Pinpoint the cell where the given text exists, returning its [x, y] midpoint coordinate. 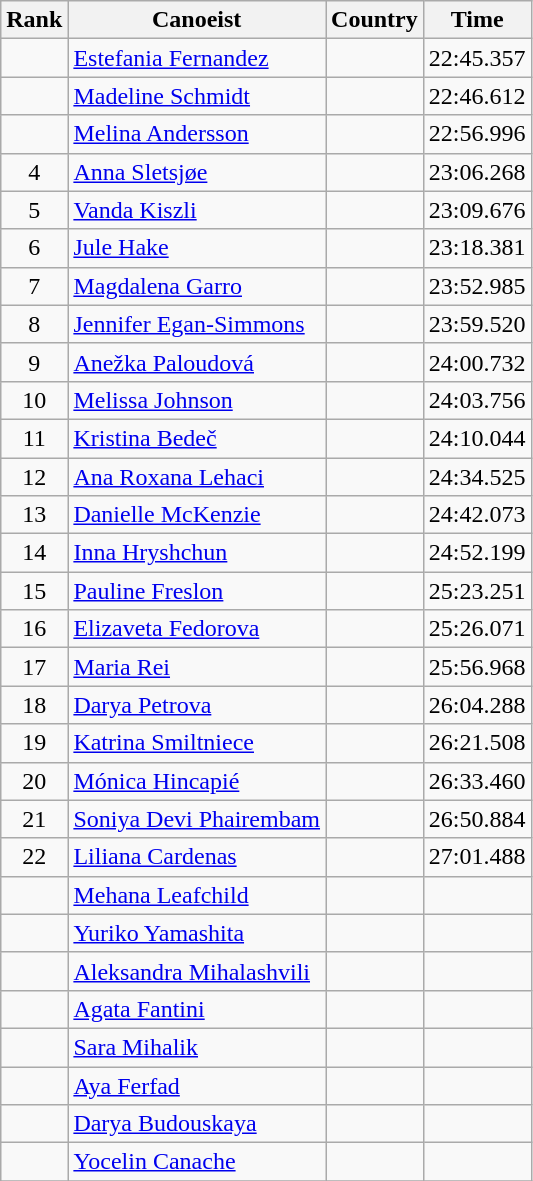
Mónica Hincapié [197, 781]
Anežka Paloudová [197, 362]
13 [34, 515]
Liliana Cardenas [197, 857]
Rank [34, 20]
Jennifer Egan-Simmons [197, 324]
22:46.612 [477, 96]
Magdalena Garro [197, 286]
23:52.985 [477, 286]
9 [34, 362]
6 [34, 248]
Jule Hake [197, 248]
Kristina Bedeč [197, 438]
Madeline Schmidt [197, 96]
Aleksandra Mihalashvili [197, 971]
Elizaveta Fedorova [197, 629]
Inna Hryshchun [197, 553]
Darya Budouskaya [197, 1124]
12 [34, 477]
25:23.251 [477, 591]
14 [34, 553]
24:34.525 [477, 477]
26:21.508 [477, 743]
24:42.073 [477, 515]
Yuriko Yamashita [197, 933]
Country [375, 20]
Melissa Johnson [197, 400]
24:10.044 [477, 438]
Soniya Devi Phairembam [197, 819]
23:09.676 [477, 210]
24:00.732 [477, 362]
Danielle McKenzie [197, 515]
Melina Andersson [197, 134]
21 [34, 819]
Sara Mihalik [197, 1047]
16 [34, 629]
10 [34, 400]
Vanda Kiszli [197, 210]
23:06.268 [477, 172]
25:26.071 [477, 629]
Darya Petrova [197, 705]
Mehana Leafchild [197, 895]
22:56.996 [477, 134]
Yocelin Canache [197, 1162]
Canoeist [197, 20]
11 [34, 438]
4 [34, 172]
Aya Ferfad [197, 1085]
26:04.288 [477, 705]
5 [34, 210]
Maria Rei [197, 667]
23:59.520 [477, 324]
27:01.488 [477, 857]
26:50.884 [477, 819]
20 [34, 781]
18 [34, 705]
15 [34, 591]
Agata Fantini [197, 1009]
25:56.968 [477, 667]
24:03.756 [477, 400]
22 [34, 857]
26:33.460 [477, 781]
Estefania Fernandez [197, 58]
7 [34, 286]
19 [34, 743]
17 [34, 667]
Time [477, 20]
8 [34, 324]
Katrina Smiltniece [197, 743]
23:18.381 [477, 248]
Pauline Freslon [197, 591]
Anna Sletsjøe [197, 172]
22:45.357 [477, 58]
24:52.199 [477, 553]
Ana Roxana Lehaci [197, 477]
